Return [x, y] of the center of cell containing provided text 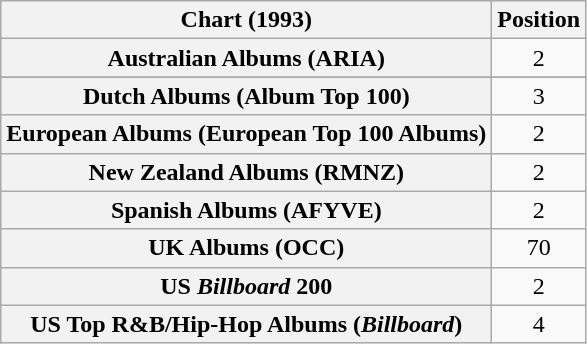
Australian Albums (ARIA) [246, 58]
UK Albums (OCC) [246, 248]
US Billboard 200 [246, 286]
US Top R&B/Hip-Hop Albums (Billboard) [246, 324]
Dutch Albums (Album Top 100) [246, 96]
Spanish Albums (AFYVE) [246, 210]
70 [539, 248]
3 [539, 96]
European Albums (European Top 100 Albums) [246, 134]
Position [539, 20]
4 [539, 324]
Chart (1993) [246, 20]
New Zealand Albums (RMNZ) [246, 172]
